Pinpoint the cell where the given text exists, returning its (x, y) midpoint coordinate. 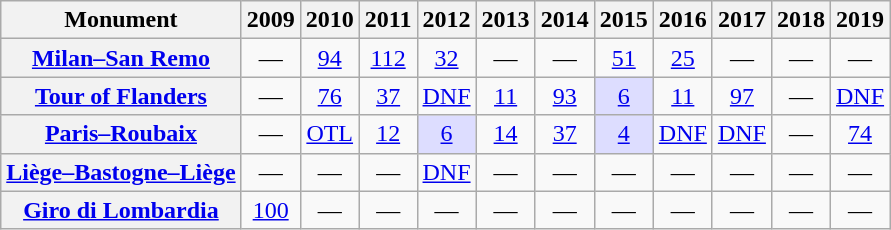
OTL (330, 134)
Liège–Bastogne–Liège (121, 172)
100 (270, 210)
74 (860, 134)
2013 (506, 20)
Paris–Roubaix (121, 134)
2019 (860, 20)
2015 (624, 20)
2012 (446, 20)
Giro di Lombardia (121, 210)
12 (388, 134)
97 (742, 96)
32 (446, 58)
2010 (330, 20)
14 (506, 134)
4 (624, 134)
Monument (121, 20)
51 (624, 58)
Tour of Flanders (121, 96)
2014 (564, 20)
Milan–San Remo (121, 58)
2016 (682, 20)
2009 (270, 20)
94 (330, 58)
25 (682, 58)
76 (330, 96)
93 (564, 96)
2018 (800, 20)
2017 (742, 20)
2011 (388, 20)
112 (388, 58)
